From the cell containing the given text, extract its center point as [x, y] coordinate. 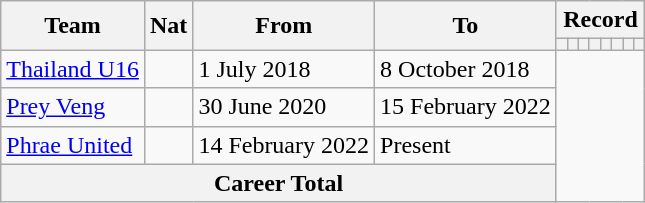
Phrae United [73, 145]
Prey Veng [73, 107]
Team [73, 26]
15 February 2022 [466, 107]
Thailand U16 [73, 69]
1 July 2018 [284, 69]
From [284, 26]
Present [466, 145]
To [466, 26]
Nat [168, 26]
Record [600, 20]
30 June 2020 [284, 107]
8 October 2018 [466, 69]
Career Total [279, 183]
14 February 2022 [284, 145]
